From the cell containing the given text, extract its center point as (x, y) coordinate. 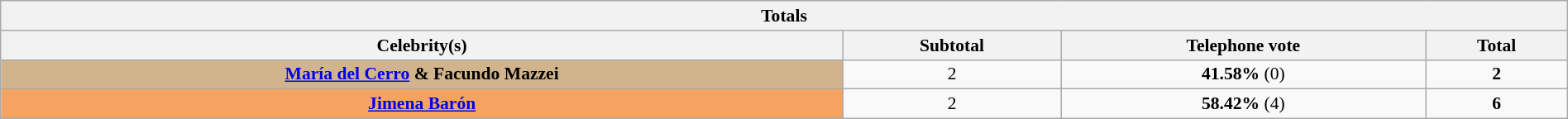
Jimena Barón (422, 104)
Telephone vote (1244, 45)
6 (1497, 104)
Subtotal (953, 45)
María del Cerro & Facundo Mazzei (422, 74)
Celebrity(s) (422, 45)
58.42% (4) (1244, 104)
Totals (784, 16)
41.58% (0) (1244, 74)
Total (1497, 45)
